Scan for the cell matching the given text and deliver its [X, Y] coordinate at center. 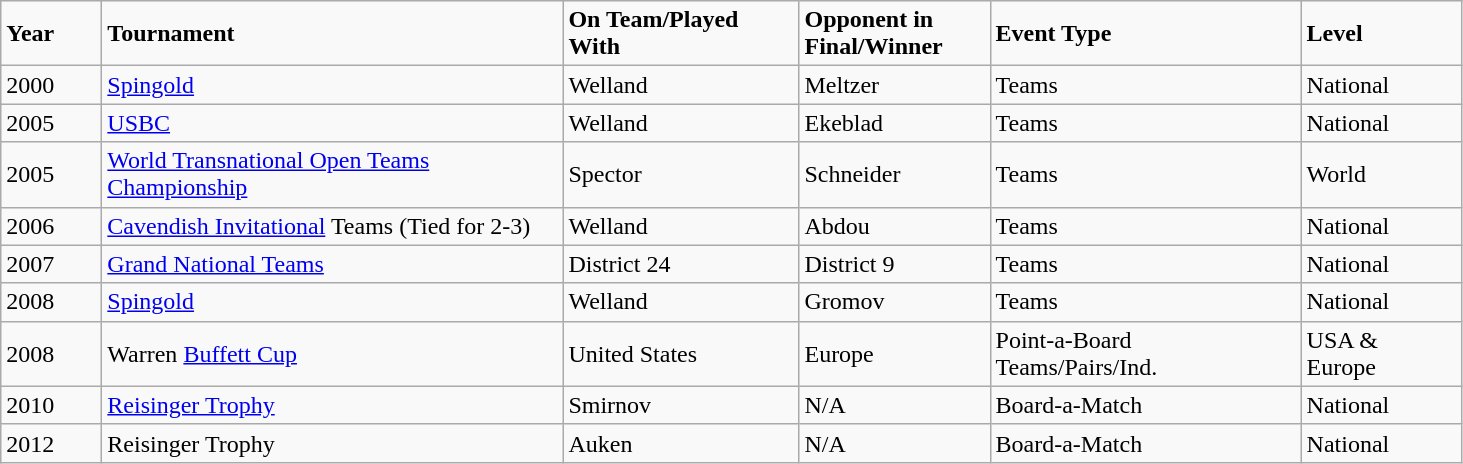
Event Type [1146, 34]
Tournament [332, 34]
2010 [52, 405]
Opponent in Final/Winner [894, 34]
2012 [52, 443]
Point-a-BoardTeams/Pairs/Ind. [1146, 354]
District 24 [681, 264]
Schneider [894, 174]
2006 [52, 226]
World [1382, 174]
Grand National Teams [332, 264]
Warren Buffett Cup [332, 354]
Ekeblad [894, 123]
USBC [332, 123]
Abdou [894, 226]
USA &Europe [1382, 354]
Europe [894, 354]
2007 [52, 264]
Smirnov [681, 405]
On Team/Played With [681, 34]
Auken [681, 443]
2000 [52, 85]
Spector [681, 174]
Cavendish Invitational Teams (Tied for 2-3) [332, 226]
United States [681, 354]
Year [52, 34]
Gromov [894, 302]
World Transnational Open Teams Championship [332, 174]
Meltzer [894, 85]
Level [1382, 34]
District 9 [894, 264]
